Identify which cell holds the provided text, then report its (x, y) central coordinate. 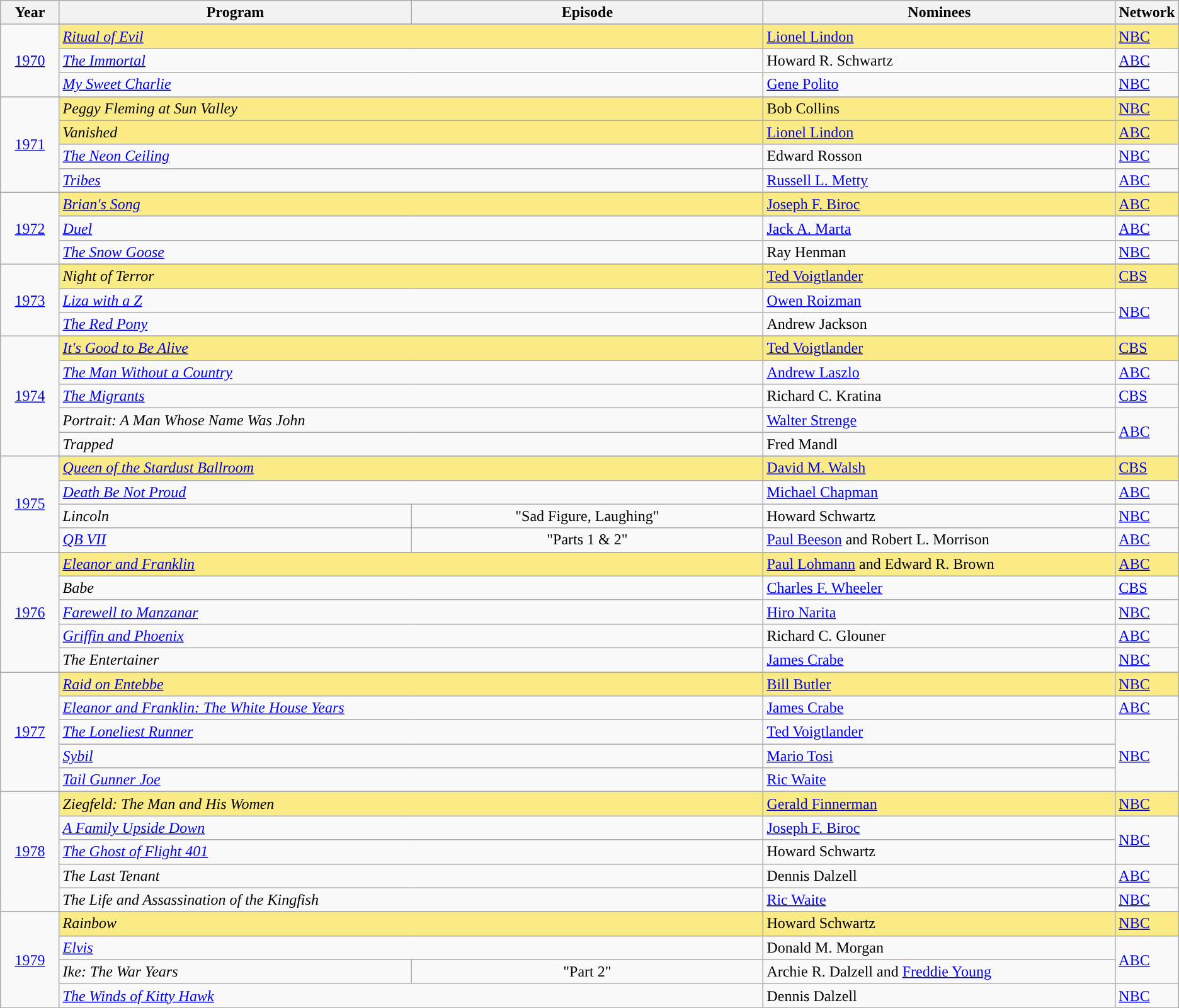
1970 (30, 60)
Jack A. Marta (940, 228)
Richard C. Glouner (940, 636)
Sybil (411, 756)
Raid on Entebbe (411, 684)
Lincoln (236, 516)
Bill Butler (940, 684)
Tribes (411, 180)
Year (30, 13)
1977 (30, 731)
Nominees (940, 13)
Portrait: A Man Whose Name Was John (411, 420)
The Neon Ceiling (411, 156)
A Family Upside Down (411, 828)
Death Be Not Proud (411, 492)
Bob Collins (940, 108)
Babe (411, 588)
Liza with a Z (411, 301)
"Part 2" (587, 971)
Eleanor and Franklin: The White House Years (411, 708)
The Red Pony (411, 324)
Elvis (411, 948)
1972 (30, 228)
The Last Tenant (411, 876)
Michael Chapman (940, 492)
Gene Polito (940, 84)
QB VII (236, 540)
Network (1147, 13)
Fred Mandl (940, 444)
1974 (30, 396)
Andrew Jackson (940, 324)
Farewell to Manzanar (411, 612)
1978 (30, 852)
1975 (30, 504)
1973 (30, 300)
Mario Tosi (940, 756)
Paul Lohmann and Edward R. Brown (940, 564)
Edward Rosson (940, 156)
Eleanor and Franklin (411, 564)
The Life and Assassination of the Kingfish (411, 900)
1976 (30, 612)
Owen Roizman (940, 301)
The Loneliest Runner (411, 732)
Richard C. Kratina (940, 396)
The Migrants (411, 396)
The Man Without a Country (411, 372)
The Snow Goose (411, 252)
The Ghost of Flight 401 (411, 852)
"Parts 1 & 2" (587, 540)
Night of Terror (411, 276)
Program (236, 13)
1979 (30, 959)
Paul Beeson and Robert L. Morrison (940, 540)
Griffin and Phoenix (411, 636)
Russell L. Metty (940, 180)
Charles F. Wheeler (940, 588)
Andrew Laszlo (940, 372)
"Sad Figure, Laughing" (587, 516)
Ray Henman (940, 252)
Howard R. Schwartz (940, 60)
Peggy Fleming at Sun Valley (411, 108)
My Sweet Charlie (411, 84)
Vanished (411, 132)
Ike: The War Years (236, 971)
Rainbow (411, 924)
The Winds of Kitty Hawk (411, 995)
Episode (587, 13)
Ritual of Evil (411, 37)
Archie R. Dalzell and Freddie Young (940, 971)
Duel (411, 228)
Hiro Narita (940, 612)
Walter Strenge (940, 420)
1971 (30, 144)
The Entertainer (411, 660)
Tail Gunner Joe (411, 780)
Donald M. Morgan (940, 948)
The Immortal (411, 60)
Gerald Finnerman (940, 804)
Queen of the Stardust Ballroom (411, 468)
Ziegfeld: The Man and His Women (411, 804)
Trapped (411, 444)
David M. Walsh (940, 468)
Brian's Song (411, 204)
It's Good to Be Alive (411, 348)
